Search for the cell housing the specified text and yield its (x, y) center coordinate. 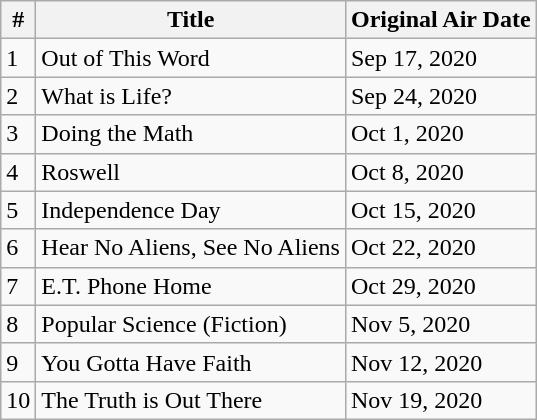
8 (18, 324)
Sep 24, 2020 (440, 96)
Oct 8, 2020 (440, 172)
3 (18, 134)
Roswell (191, 172)
You Gotta Have Faith (191, 362)
Oct 22, 2020 (440, 248)
6 (18, 248)
2 (18, 96)
Independence Day (191, 210)
Hear No Aliens, See No Aliens (191, 248)
What is Life? (191, 96)
Sep 17, 2020 (440, 58)
9 (18, 362)
The Truth is Out There (191, 400)
Oct 15, 2020 (440, 210)
E.T. Phone Home (191, 286)
Oct 1, 2020 (440, 134)
10 (18, 400)
5 (18, 210)
1 (18, 58)
Nov 5, 2020 (440, 324)
Original Air Date (440, 20)
# (18, 20)
Doing the Math (191, 134)
Oct 29, 2020 (440, 286)
Popular Science (Fiction) (191, 324)
Nov 19, 2020 (440, 400)
Nov 12, 2020 (440, 362)
Title (191, 20)
7 (18, 286)
4 (18, 172)
Out of This Word (191, 58)
